Provide the (X, Y) coordinate of the cell's center where the given text is located.  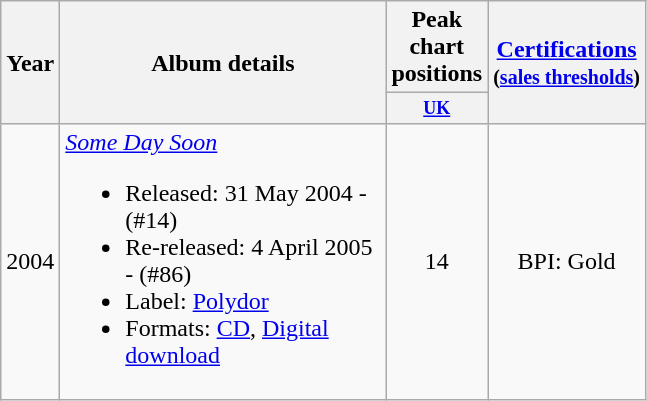
Some Day SoonReleased: 31 May 2004 - (#14)Re-released: 4 April 2005 - (#86)Label: PolydorFormats: CD, Digital download (223, 262)
Year (30, 62)
14 (437, 262)
UK (437, 108)
Album details (223, 62)
2004 (30, 262)
BPI: Gold (567, 262)
Peak chart positions (437, 47)
Certifications(sales thresholds) (567, 62)
